From the cell containing the given text, extract its center point as (X, Y) coordinate. 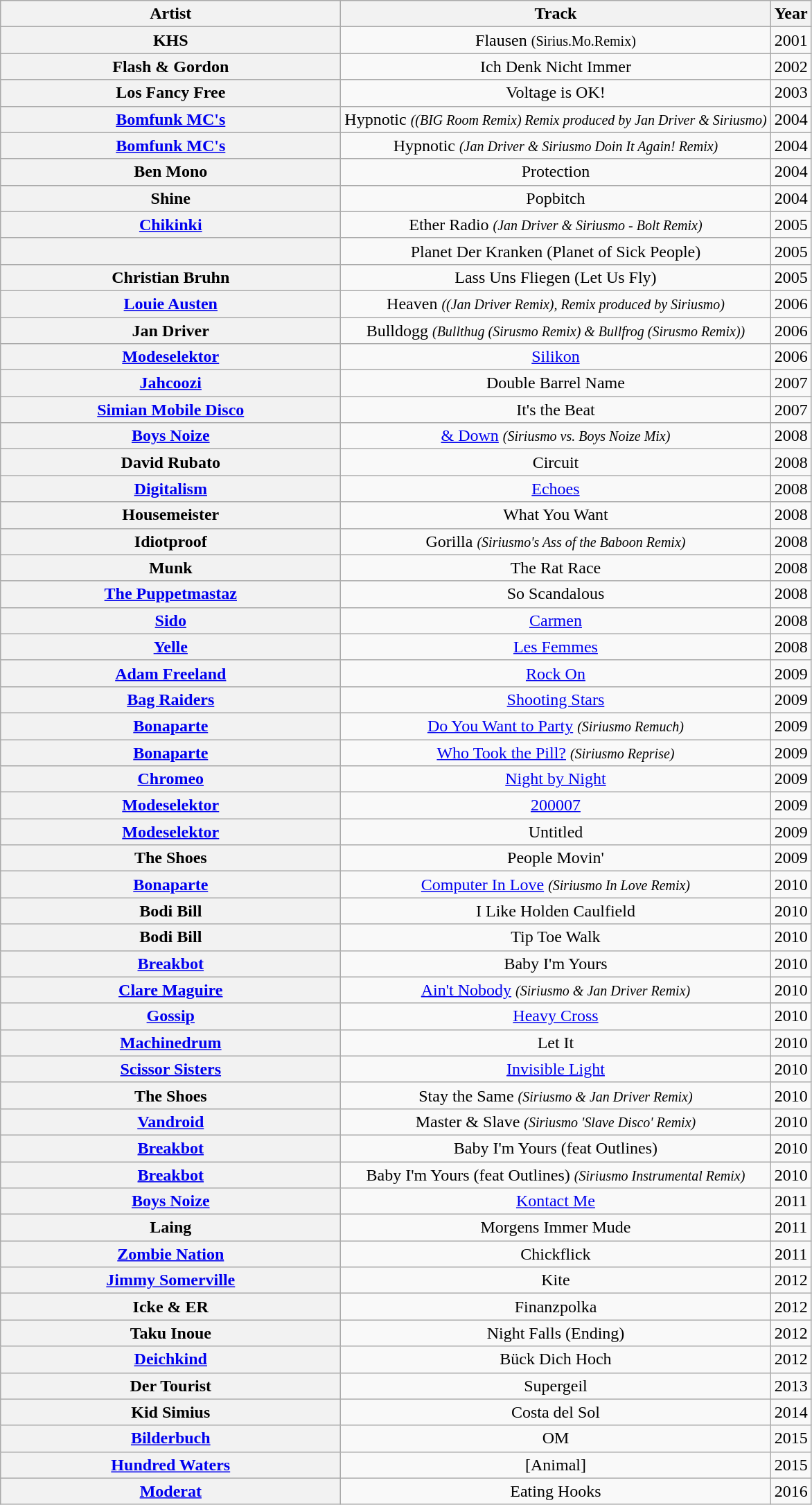
Jahcoozi (170, 383)
Ain't Nobody (Siriusmo & Jan Driver Remix) (556, 990)
Chromeo (170, 779)
Rock On (556, 673)
Jan Driver (170, 331)
Eating Hooks (556, 1491)
Echoes (556, 489)
Vandroid (170, 1122)
Tip Toe Walk (556, 937)
2016 (791, 1491)
Chikinki (170, 225)
2003 (791, 93)
Kite (556, 1280)
Track (556, 14)
Yelle (170, 647)
Finanzpolka (556, 1307)
Deichkind (170, 1359)
Kid Simius (170, 1412)
Los Fancy Free (170, 93)
2013 (791, 1386)
Invisible Light (556, 1069)
Ich Denk Nicht Immer (556, 67)
Lass Uns Fliegen (Let Us Fly) (556, 277)
Bag Raiders (170, 699)
Planet Der Kranken (Planet of Sick People) (556, 251)
Supergeil (556, 1386)
2014 (791, 1412)
Morgens Immer Mude (556, 1228)
Taku Inoue (170, 1333)
Digitalism (170, 489)
Bulldogg (Bullthug (Sirusmo Remix) & Bullfrog (Sirusmo Remix)) (556, 331)
& Down (Siriusmo vs. Boys Noize Mix) (556, 436)
Zombie Nation (170, 1254)
Ether Radio (Jan Driver & Siriusmo - Bolt Remix) (556, 225)
Computer In Love (Siriusmo In Love Remix) (556, 885)
Hundred Waters (170, 1465)
Night Falls (Ending) (556, 1333)
People Movin' (556, 858)
Simian Mobile Disco (170, 410)
Carmen (556, 620)
Night by Night (556, 779)
Who Took the Pill? (Siriusmo Reprise) (556, 752)
Flausen (Sirius.Mo.Remix) (556, 40)
2002 (791, 67)
Christian Bruhn (170, 277)
Laing (170, 1228)
Flash & Gordon (170, 67)
Kontact Me (556, 1201)
Master & Slave (Siriusmo 'Slave Disco' Remix) (556, 1122)
Baby I'm Yours (feat Outlines) (556, 1148)
Housemeister (170, 515)
Year (791, 14)
Heaven ((Jan Driver Remix), Remix produced by Siriusmo) (556, 304)
Let It (556, 1043)
Costa del Sol (556, 1412)
Hypnotic (Jan Driver & Siriusmo Doin It Again! Remix) (556, 146)
Heavy Cross (556, 1016)
Circuit (556, 462)
Baby I'm Yours (feat Outlines) (Siriusmo Instrumental Remix) (556, 1175)
Silikon (556, 357)
Jimmy Somerville (170, 1280)
Icke & ER (170, 1307)
It's the Beat (556, 410)
Der Tourist (170, 1386)
2001 (791, 40)
[Animal] (556, 1465)
Chickflick (556, 1254)
Stay the Same (Siriusmo & Jan Driver Remix) (556, 1095)
Sido (170, 620)
Shine (170, 198)
Ben Mono (170, 172)
Popbitch (556, 198)
Hypnotic ((BIG Room Remix) Remix produced by Jan Driver & Siriusmo) (556, 119)
KHS (170, 40)
Les Femmes (556, 647)
Do You Want to Party (Siriusmo Remuch) (556, 726)
Voltage is OK! (556, 93)
Moderat (170, 1491)
Artist (170, 14)
Louie Austen (170, 304)
Munk (170, 568)
Scissor Sisters (170, 1069)
Untitled (556, 832)
Double Barrel Name (556, 383)
Idiotproof (170, 541)
The Puppetmastaz (170, 594)
OM (556, 1438)
I Like Holden Caulfield (556, 911)
Shooting Stars (556, 699)
Machinedrum (170, 1043)
What You Want (556, 515)
Gorilla (Siriusmo's Ass of the Baboon Remix) (556, 541)
Bilderbuch (170, 1438)
Protection (556, 172)
David Rubato (170, 462)
The Rat Race (556, 568)
So Scandalous (556, 594)
200007 (556, 806)
Adam Freeland (170, 673)
Clare Maguire (170, 990)
Baby I'm Yours (556, 964)
Bück Dich Hoch (556, 1359)
Gossip (170, 1016)
